Capture the cell that displays the provided text and extract its (x, y) central coordinate. 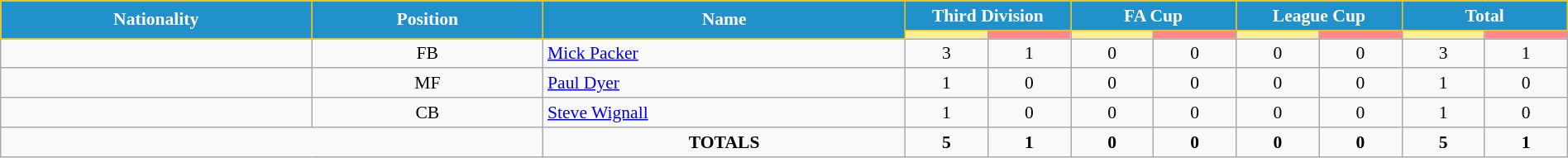
FA Cup (1153, 16)
Third Division (987, 16)
MF (428, 84)
Mick Packer (724, 54)
Name (724, 20)
Paul Dyer (724, 84)
Steve Wignall (724, 113)
Total (1484, 16)
CB (428, 113)
FB (428, 54)
Nationality (156, 20)
Position (428, 20)
TOTALS (724, 142)
League Cup (1319, 16)
